Detect which cell encompasses the target text, then output its (x, y) center coordinate. 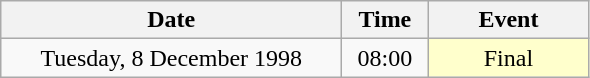
Tuesday, 8 December 1998 (172, 58)
Event (508, 20)
Final (508, 58)
Time (385, 20)
Date (172, 20)
08:00 (385, 58)
